Scan for the cell matching the given text and deliver its [x, y] coordinate at center. 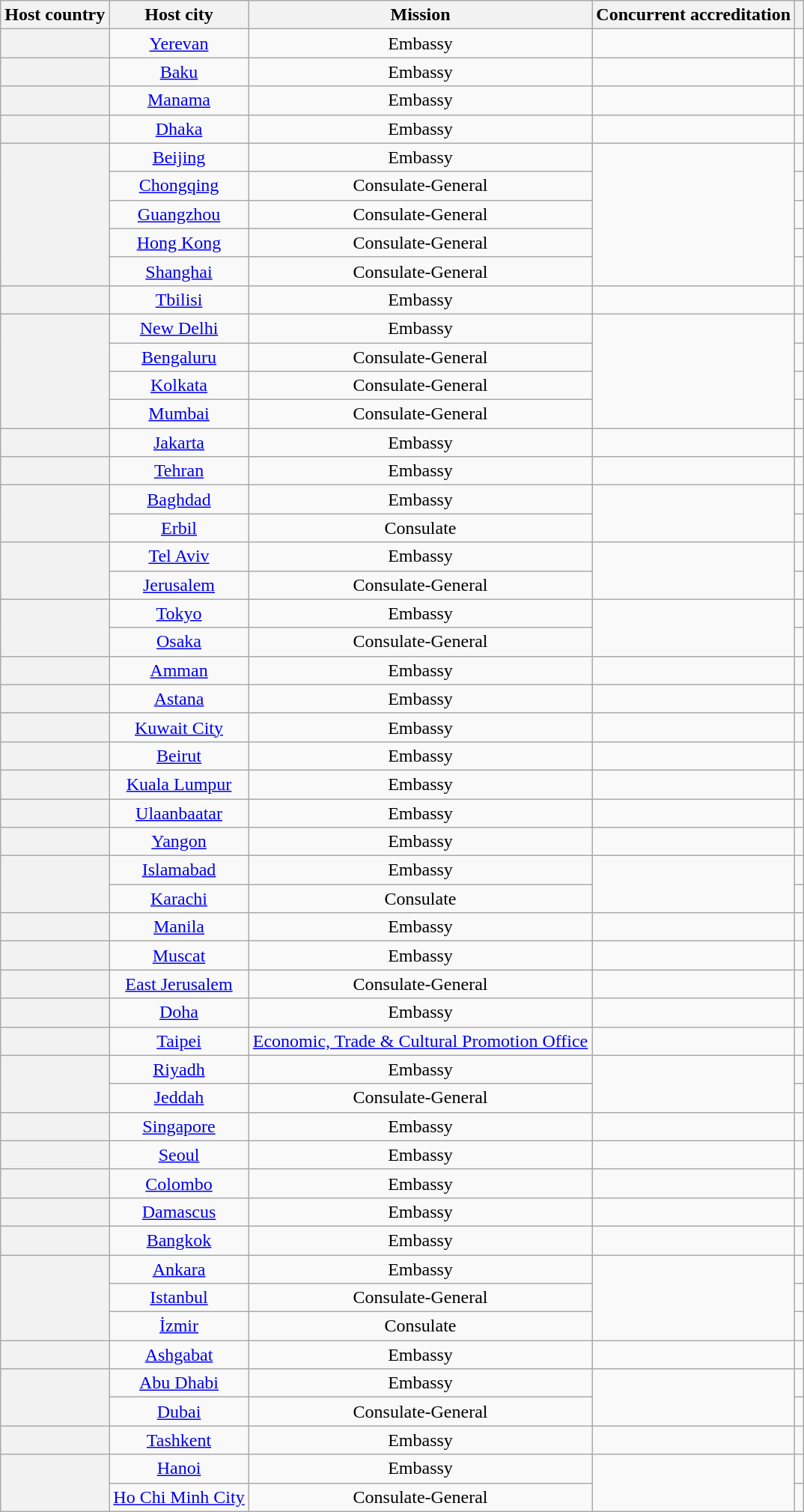
Istanbul [179, 1298]
Kuala Lumpur [179, 784]
Beirut [179, 756]
Ulaanbaatar [179, 813]
Taipei [179, 1041]
Karachi [179, 899]
Doha [179, 1012]
Host country [55, 15]
Mumbai [179, 414]
Jerusalem [179, 585]
Shanghai [179, 271]
Jeddah [179, 1098]
Dubai [179, 1412]
Kolkata [179, 386]
Manama [179, 100]
Osaka [179, 642]
Baghdad [179, 500]
Bengaluru [179, 357]
Host city [179, 15]
Mission [421, 15]
Tbilisi [179, 300]
Seoul [179, 1155]
Tashkent [179, 1440]
Yangon [179, 842]
Tokyo [179, 613]
Jakarta [179, 443]
Dhaka [179, 129]
Tehran [179, 471]
Concurrent accreditation [693, 15]
Muscat [179, 956]
Bangkok [179, 1240]
İzmir [179, 1326]
Guangzhou [179, 214]
Amman [179, 670]
Hong Kong [179, 243]
Yerevan [179, 43]
Damascus [179, 1212]
Riyadh [179, 1069]
Beijing [179, 157]
Manila [179, 927]
Economic, Trade & Cultural Promotion Office [421, 1041]
Kuwait City [179, 727]
Baku [179, 72]
Singapore [179, 1126]
Tel Aviv [179, 556]
Chongqing [179, 186]
Islamabad [179, 870]
Abu Dhabi [179, 1383]
New Delhi [179, 328]
Erbil [179, 528]
Ashgabat [179, 1355]
Astana [179, 699]
Colombo [179, 1183]
Ankara [179, 1269]
Hanoi [179, 1469]
Ho Chi Minh City [179, 1497]
East Jerusalem [179, 984]
